Capture the cell that displays the provided text and extract its [x, y] central coordinate. 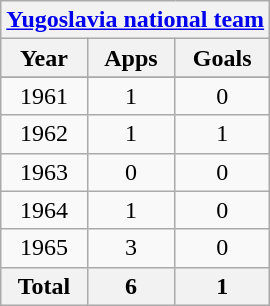
1962 [44, 134]
6 [131, 286]
Year [44, 58]
Goals [222, 58]
Yugoslavia national team [136, 20]
1964 [44, 210]
1963 [44, 172]
Total [44, 286]
1965 [44, 248]
3 [131, 248]
1961 [44, 96]
Apps [131, 58]
